Determine the (x, y) coordinate at the center of the cell enclosing the given text.  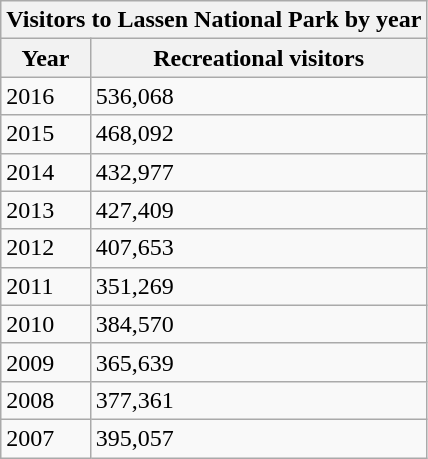
2016 (46, 96)
2007 (46, 438)
2009 (46, 362)
427,409 (258, 210)
407,653 (258, 248)
351,269 (258, 286)
Visitors to Lassen National Park by year (214, 20)
2013 (46, 210)
2010 (46, 324)
2015 (46, 134)
2012 (46, 248)
2014 (46, 172)
377,361 (258, 400)
395,057 (258, 438)
432,977 (258, 172)
2008 (46, 400)
2011 (46, 286)
536,068 (258, 96)
Year (46, 58)
Recreational visitors (258, 58)
384,570 (258, 324)
468,092 (258, 134)
365,639 (258, 362)
